Provide the (X, Y) coordinate of the cell's center where the given text is located.  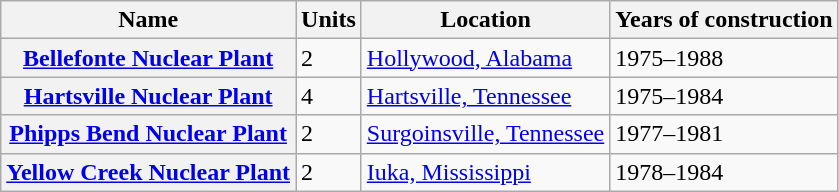
Iuka, Mississippi (485, 172)
Location (485, 20)
1975–1984 (724, 96)
Surgoinsville, Tennessee (485, 134)
Units (329, 20)
Bellefonte Nuclear Plant (148, 58)
Hartsville, Tennessee (485, 96)
1975–1988 (724, 58)
Phipps Bend Nuclear Plant (148, 134)
1978–1984 (724, 172)
Years of construction (724, 20)
Name (148, 20)
1977–1981 (724, 134)
4 (329, 96)
Hartsville Nuclear Plant (148, 96)
Hollywood, Alabama (485, 58)
Yellow Creek Nuclear Plant (148, 172)
